Determine the (x, y) coordinate at the center of the cell enclosing the given text.  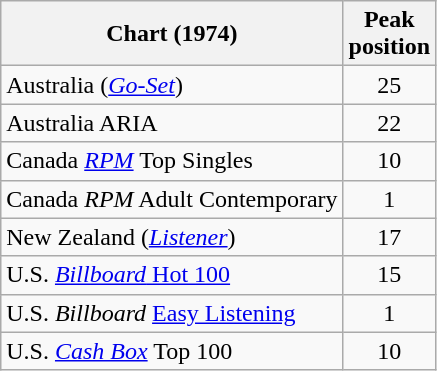
Peakposition (389, 34)
Chart (1974) (172, 34)
New Zealand (Listener) (172, 237)
Canada RPM Top Singles (172, 161)
22 (389, 123)
Australia (Go-Set) (172, 85)
Canada RPM Adult Contemporary (172, 199)
15 (389, 275)
U.S. Billboard Easy Listening (172, 313)
17 (389, 237)
25 (389, 85)
Australia ARIA (172, 123)
U.S. Cash Box Top 100 (172, 351)
U.S. Billboard Hot 100 (172, 275)
